Detect which cell encompasses the target text, then output its [X, Y] center coordinate. 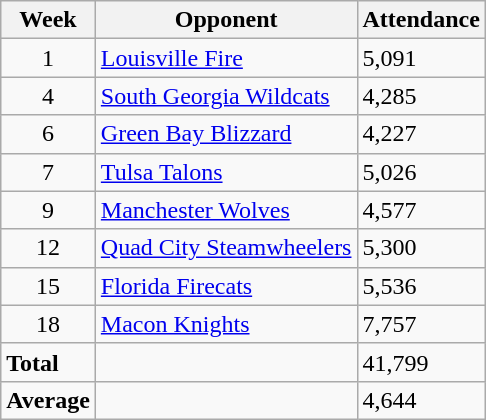
Total [48, 362]
9 [48, 210]
Florida Firecats [226, 286]
1 [48, 58]
4 [48, 96]
5,536 [421, 286]
12 [48, 248]
4,577 [421, 210]
15 [48, 286]
4,227 [421, 134]
Average [48, 400]
41,799 [421, 362]
Louisville Fire [226, 58]
Macon Knights [226, 324]
Quad City Steamwheelers [226, 248]
South Georgia Wildcats [226, 96]
5,026 [421, 172]
4,285 [421, 96]
Attendance [421, 20]
Green Bay Blizzard [226, 134]
4,644 [421, 400]
7 [48, 172]
Manchester Wolves [226, 210]
6 [48, 134]
5,091 [421, 58]
5,300 [421, 248]
18 [48, 324]
Week [48, 20]
7,757 [421, 324]
Tulsa Talons [226, 172]
Opponent [226, 20]
